From the cell containing the given text, extract its center point as (x, y) coordinate. 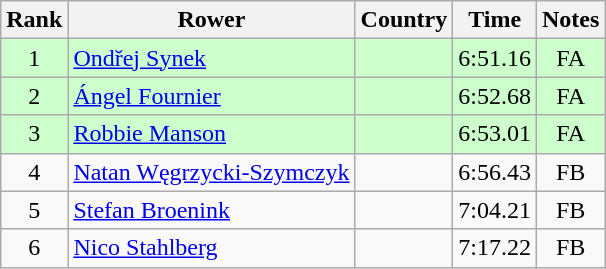
Natan Węgrzycki-Szymczyk (212, 172)
Time (495, 20)
Rower (212, 20)
1 (34, 58)
6:53.01 (495, 134)
Notes (571, 20)
Rank (34, 20)
6:52.68 (495, 96)
7:17.22 (495, 248)
6:51.16 (495, 58)
Country (404, 20)
Stefan Broenink (212, 210)
3 (34, 134)
5 (34, 210)
Robbie Manson (212, 134)
Nico Stahlberg (212, 248)
Ondřej Synek (212, 58)
6 (34, 248)
2 (34, 96)
4 (34, 172)
6:56.43 (495, 172)
7:04.21 (495, 210)
Ángel Fournier (212, 96)
